Identify which cell holds the provided text, then report its [X, Y] central coordinate. 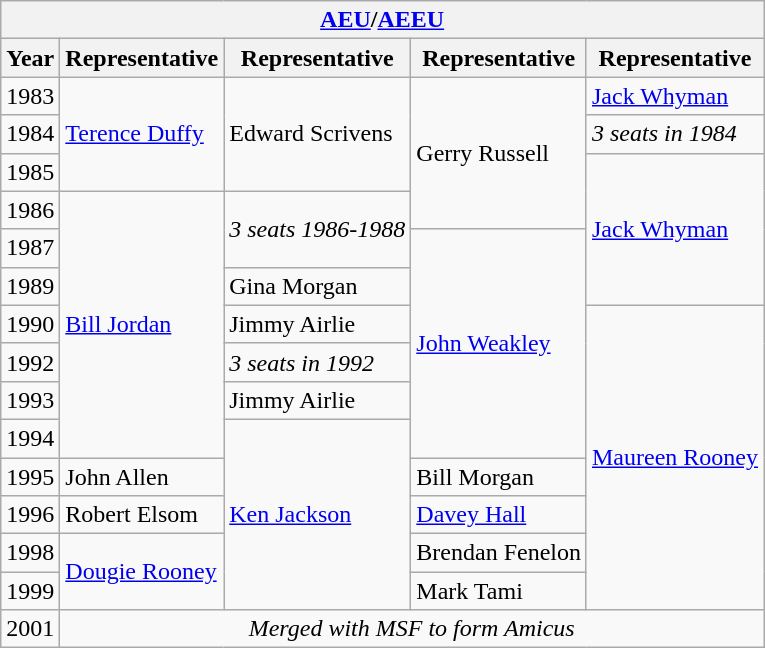
Bill Jordan [142, 324]
1985 [30, 172]
3 seats in 1992 [318, 362]
3 seats 1986-1988 [318, 229]
Robert Elsom [142, 515]
Davey Hall [499, 515]
Mark Tami [499, 591]
1987 [30, 248]
1984 [30, 134]
2001 [30, 629]
John Weakley [499, 343]
Gina Morgan [318, 286]
John Allen [142, 477]
1989 [30, 286]
1998 [30, 553]
Brendan Fenelon [499, 553]
1994 [30, 438]
Bill Morgan [499, 477]
Merged with MSF to form Amicus [412, 629]
AEU/AEEU [382, 20]
Year [30, 58]
1995 [30, 477]
1990 [30, 324]
Terence Duffy [142, 134]
Edward Scrivens [318, 134]
1993 [30, 400]
3 seats in 1984 [674, 134]
1999 [30, 591]
Gerry Russell [499, 153]
Maureen Rooney [674, 457]
1986 [30, 210]
Dougie Rooney [142, 572]
Ken Jackson [318, 514]
1996 [30, 515]
1992 [30, 362]
1983 [30, 96]
